Find where the given text appears and provide that cell's center as [X, Y] coordinate. 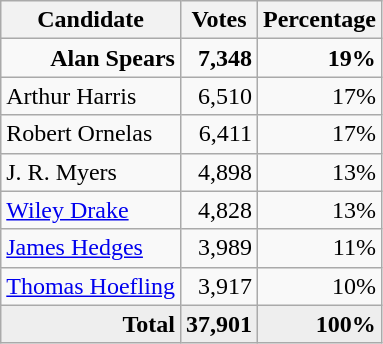
Percentage [320, 20]
4,828 [218, 210]
19% [320, 58]
11% [320, 248]
Wiley Drake [91, 210]
37,901 [218, 324]
Total [91, 324]
Thomas Hoefling [91, 286]
J. R. Myers [91, 172]
3,917 [218, 286]
Arthur Harris [91, 96]
6,411 [218, 134]
10% [320, 286]
6,510 [218, 96]
Votes [218, 20]
James Hedges [91, 248]
Candidate [91, 20]
100% [320, 324]
7,348 [218, 58]
Robert Ornelas [91, 134]
4,898 [218, 172]
3,989 [218, 248]
Alan Spears [91, 58]
